From the cell containing the given text, extract its center point as (x, y) coordinate. 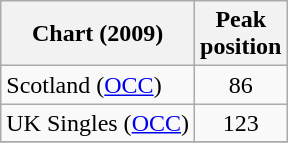
Scotland (OCC) (98, 85)
86 (241, 85)
UK Singles (OCC) (98, 123)
123 (241, 123)
Peakposition (241, 34)
Chart (2009) (98, 34)
